From the cell containing the given text, extract its center point as [X, Y] coordinate. 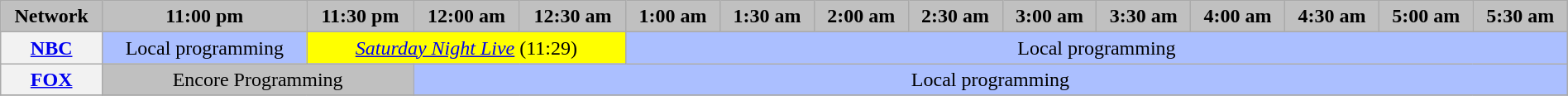
3:00 am [1049, 17]
11:30 pm [361, 17]
NBC [51, 48]
1:00 am [673, 17]
4:00 am [1238, 17]
4:30 am [1332, 17]
1:30 am [767, 17]
11:00 pm [205, 17]
2:30 am [955, 17]
FOX [51, 79]
5:30 am [1520, 17]
Saturday Night Live (11:29) [466, 48]
12:30 am [572, 17]
Network [51, 17]
12:00 am [466, 17]
5:00 am [1426, 17]
3:30 am [1144, 17]
2:00 am [861, 17]
Encore Programming [258, 79]
